Determine the [X, Y] coordinate at the center of the cell enclosing the given text.  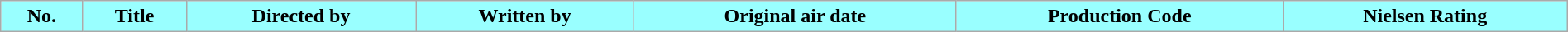
No. [41, 16]
Nielsen Rating [1425, 16]
Original air date [795, 16]
Title [134, 16]
Production Code [1120, 16]
Directed by [301, 16]
Written by [524, 16]
